Pinpoint the cell where the given text exists, returning its [x, y] midpoint coordinate. 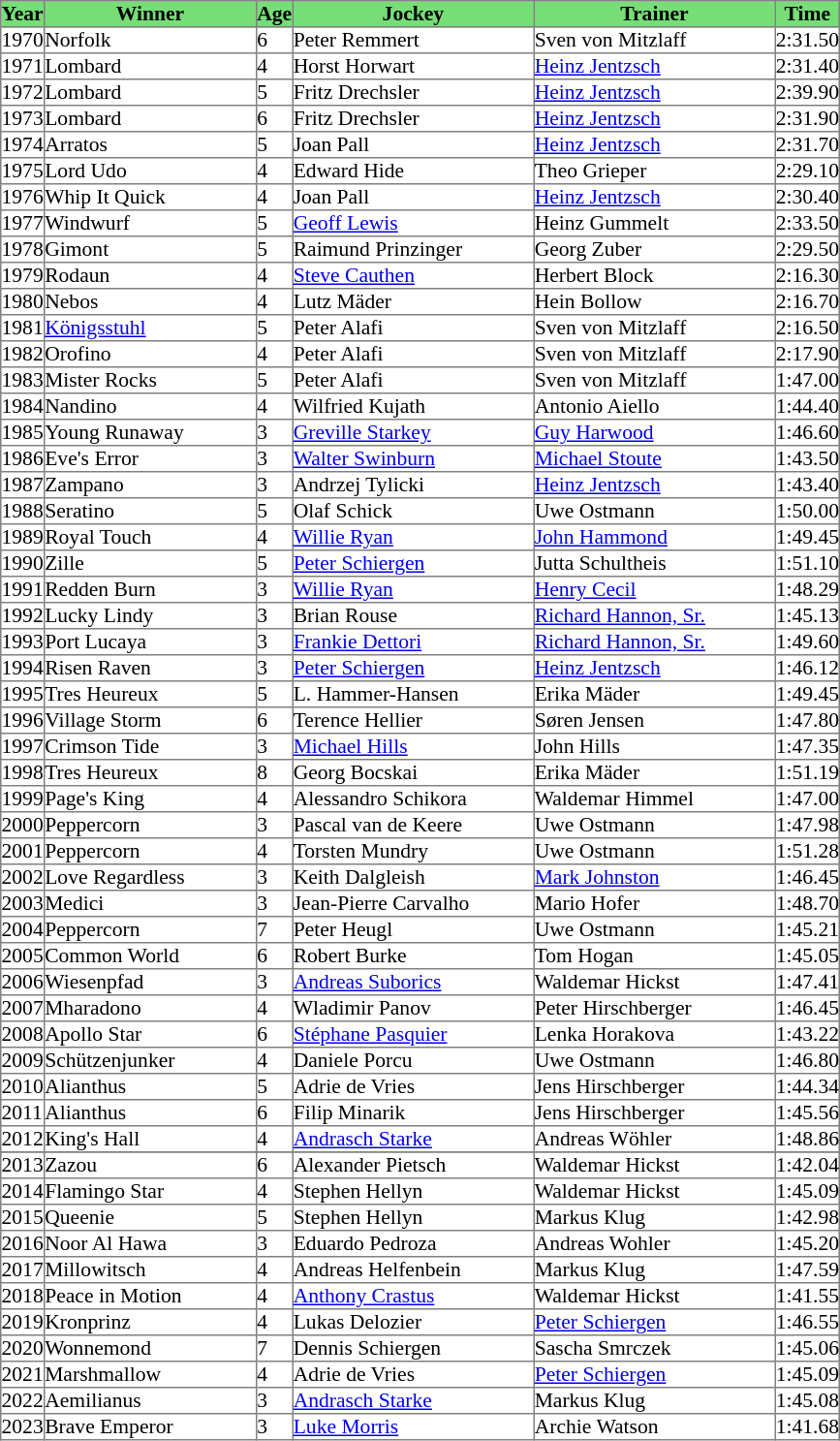
1:45.05 [808, 955]
Kronprinz [149, 1322]
2:31.90 [808, 118]
1984 [23, 407]
Medici [149, 903]
Lenka Horakova [655, 1035]
1981 [23, 328]
Filip Minarik [413, 1112]
King's Hall [149, 1140]
1983 [23, 380]
1998 [23, 773]
Windwurf [149, 223]
1999 [23, 799]
1:45.06 [808, 1349]
2:33.50 [808, 223]
Terence Hellier [413, 721]
Eduardo Pedroza [413, 1244]
1972 [23, 93]
2022 [23, 1401]
Royal Touch [149, 537]
1:41.68 [808, 1426]
1:44.40 [808, 407]
1:51.10 [808, 564]
Georg Zuber [655, 250]
1:48.29 [808, 589]
2020 [23, 1349]
2003 [23, 903]
Geoff Lewis [413, 223]
2010 [23, 1087]
1995 [23, 694]
Lutz Mäder [413, 302]
1:46.55 [808, 1322]
John Hammond [655, 537]
2002 [23, 878]
Peter Remmert [413, 41]
1976 [23, 198]
1:45.08 [808, 1401]
1992 [23, 616]
1986 [23, 459]
2004 [23, 930]
Apollo Star [149, 1035]
1:45.21 [808, 930]
2:29.50 [808, 250]
1:47.35 [808, 746]
Daniele Porcu [413, 1060]
Nebos [149, 302]
Antonio Aiello [655, 407]
Queenie [149, 1217]
8 [273, 773]
Königsstuhl [149, 328]
2006 [23, 983]
2009 [23, 1060]
Peter Heugl [413, 930]
Norfolk [149, 41]
Risen Raven [149, 669]
Walter Swinburn [413, 459]
Noor Al Hawa [149, 1244]
Andreas Wöhler [655, 1140]
Lord Udo [149, 171]
Waldemar Himmel [655, 799]
Luke Morris [413, 1426]
Torsten Mundry [413, 851]
1:41.55 [808, 1297]
Keith Dalgleish [413, 878]
1980 [23, 302]
Peter Hirschberger [655, 1008]
2000 [23, 826]
Søren Jensen [655, 721]
Seratino [149, 512]
1:43.50 [808, 459]
1:45.13 [808, 616]
Anthony Crastus [413, 1297]
Page's King [149, 799]
2008 [23, 1035]
1:42.98 [808, 1217]
2019 [23, 1322]
Archie Watson [655, 1426]
2:30.40 [808, 198]
1982 [23, 355]
Alessandro Schikora [413, 799]
Gimont [149, 250]
Love Regardless [149, 878]
1989 [23, 537]
Millowitsch [149, 1269]
2:16.70 [808, 302]
Brave Emperor [149, 1426]
1:43.40 [808, 485]
2018 [23, 1297]
1973 [23, 118]
2:17.90 [808, 355]
Michael Stoute [655, 459]
2001 [23, 851]
1:46.80 [808, 1060]
Trainer [655, 14]
Greville Starkey [413, 432]
2013 [23, 1165]
1985 [23, 432]
1993 [23, 642]
Pascal van de Keere [413, 826]
Crimson Tide [149, 746]
Zazou [149, 1165]
Guy Harwood [655, 432]
Zampano [149, 485]
Sascha Smrczek [655, 1349]
Village Storm [149, 721]
2012 [23, 1140]
Jockey [413, 14]
Zille [149, 564]
Edward Hide [413, 171]
Lucky Lindy [149, 616]
Andreas Suborics [413, 983]
1975 [23, 171]
Port Lucaya [149, 642]
1971 [23, 66]
1:47.80 [808, 721]
2:31.70 [808, 145]
2011 [23, 1112]
1:45.56 [808, 1112]
2021 [23, 1374]
1977 [23, 223]
Rodaun [149, 275]
Olaf Schick [413, 512]
1:48.70 [808, 903]
Georg Bocskai [413, 773]
1:47.59 [808, 1269]
L. Hammer-Hansen [413, 694]
Heinz Gummelt [655, 223]
Orofino [149, 355]
Andreas Wohler [655, 1244]
1:50.00 [808, 512]
Herbert Block [655, 275]
Wonnemond [149, 1349]
Jean-Pierre Carvalho [413, 903]
1:44.34 [808, 1087]
Year [23, 14]
1979 [23, 275]
Aemilianus [149, 1401]
Andreas Helfenbein [413, 1269]
1997 [23, 746]
Age [273, 14]
Time [808, 14]
Mark Johnston [655, 878]
Schützenjunker [149, 1060]
1987 [23, 485]
Nandino [149, 407]
1974 [23, 145]
2:31.40 [808, 66]
Michael Hills [413, 746]
1:46.12 [808, 669]
1:48.86 [808, 1140]
Winner [149, 14]
Lukas Delozier [413, 1322]
Dennis Schiergen [413, 1349]
1:47.41 [808, 983]
2:16.50 [808, 328]
2:39.90 [808, 93]
Stéphane Pasquier [413, 1035]
Peace in Motion [149, 1297]
1996 [23, 721]
Redden Burn [149, 589]
Mister Rocks [149, 380]
Raimund Prinzinger [413, 250]
Theo Grieper [655, 171]
Arratos [149, 145]
Tom Hogan [655, 955]
Flamingo Star [149, 1192]
1990 [23, 564]
Eve's Error [149, 459]
1970 [23, 41]
2:16.30 [808, 275]
Young Runaway [149, 432]
2:31.50 [808, 41]
Common World [149, 955]
1:47.98 [808, 826]
1:43.22 [808, 1035]
2007 [23, 1008]
Jutta Schultheis [655, 564]
Steve Cauthen [413, 275]
2016 [23, 1244]
John Hills [655, 746]
Horst Horwart [413, 66]
2005 [23, 955]
Wilfried Kujath [413, 407]
Robert Burke [413, 955]
Henry Cecil [655, 589]
Frankie Dettori [413, 642]
1:49.60 [808, 642]
Wladimir Panov [413, 1008]
2:29.10 [808, 171]
Whip It Quick [149, 198]
2014 [23, 1192]
Wiesenpfad [149, 983]
Marshmallow [149, 1374]
1:51.28 [808, 851]
1:42.04 [808, 1165]
1:46.60 [808, 432]
Alexander Pietsch [413, 1165]
1988 [23, 512]
1978 [23, 250]
2017 [23, 1269]
1:45.20 [808, 1244]
Hein Bollow [655, 302]
1:51.19 [808, 773]
1994 [23, 669]
Mario Hofer [655, 903]
2023 [23, 1426]
Brian Rouse [413, 616]
1991 [23, 589]
Mharadono [149, 1008]
2015 [23, 1217]
Andrzej Tylicki [413, 485]
